Find where the given text appears and provide that cell's center as (X, Y) coordinate. 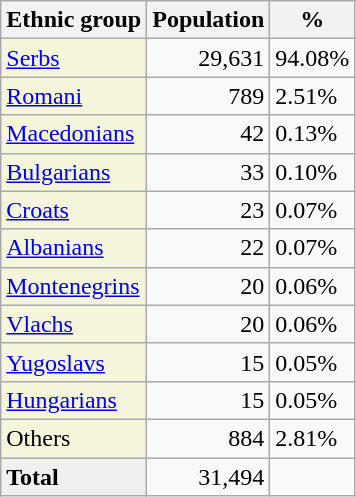
0.10% (312, 172)
0.13% (312, 134)
23 (208, 210)
94.08% (312, 58)
Population (208, 20)
Yugoslavs (74, 362)
884 (208, 438)
Serbs (74, 58)
31,494 (208, 477)
Hungarians (74, 400)
Ethnic group (74, 20)
42 (208, 134)
22 (208, 248)
Croats (74, 210)
Albanians (74, 248)
2.51% (312, 96)
789 (208, 96)
2.81% (312, 438)
Romani (74, 96)
Montenegrins (74, 286)
% (312, 20)
Total (74, 477)
Bulgarians (74, 172)
Macedonians (74, 134)
Vlachs (74, 324)
29,631 (208, 58)
Others (74, 438)
33 (208, 172)
